Scan for the cell matching the given text and deliver its (x, y) coordinate at center. 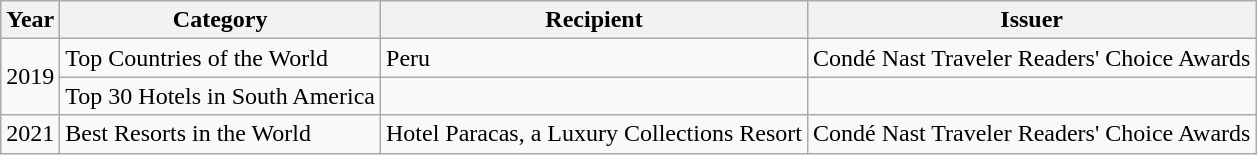
Issuer (1031, 20)
Recipient (594, 20)
2019 (30, 77)
2021 (30, 134)
Top 30 Hotels in South America (220, 96)
Peru (594, 58)
Category (220, 20)
Top Countries of the World (220, 58)
Hotel Paracas, a Luxury Collections Resort (594, 134)
Year (30, 20)
Best Resorts in the World (220, 134)
